Output the (x, y) coordinate of the center of the cell containing the given text.  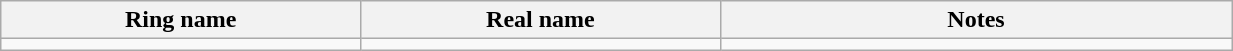
Real name (541, 20)
Notes (976, 20)
Ring name (181, 20)
